For the text-containing cell, return its midpoint in [x, y] coordinate format. 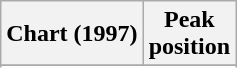
Chart (1997) [72, 34]
Peakposition [189, 34]
